Determine the (X, Y) coordinate at the center of the cell enclosing the given text.  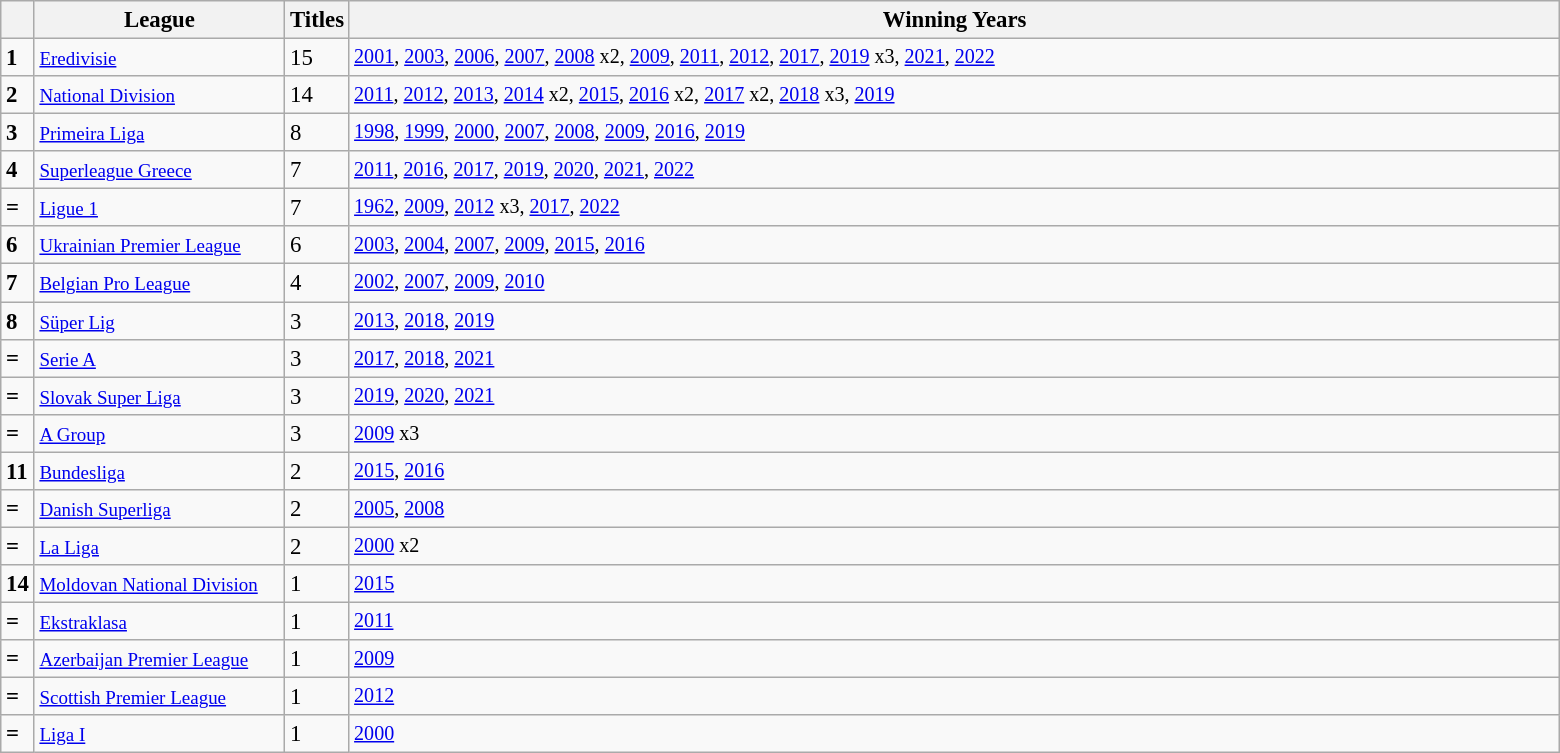
2009 (954, 659)
2012 (954, 697)
Winning Years (954, 20)
2011 (954, 621)
2017, 2018, 2021 (954, 358)
Scottish Premier League (160, 697)
League (160, 20)
Belgian Pro League (160, 283)
Moldovan National Division (160, 584)
1962, 2009, 2012 x3, 2017, 2022 (954, 208)
Ekstraklasa (160, 621)
Danish Superliga (160, 509)
Azerbaijan Premier League (160, 659)
2019, 2020, 2021 (954, 396)
Bundesliga (160, 471)
Titles (318, 20)
11 (18, 471)
2011, 2016, 2017, 2019, 2020, 2021, 2022 (954, 170)
Liga I (160, 734)
15 (318, 58)
2000 (954, 734)
2015, 2016 (954, 471)
Süper Lig (160, 321)
La Liga (160, 546)
National Division (160, 95)
Superleague Greece (160, 170)
2015 (954, 584)
A Group (160, 433)
2002, 2007, 2009, 2010 (954, 283)
2005, 2008 (954, 509)
Primeira Liga (160, 133)
2000 x2 (954, 546)
2011, 2012, 2013, 2014 x2, 2015, 2016 x2, 2017 x2, 2018 x3, 2019 (954, 95)
Slovak Super Liga (160, 396)
Ligue 1 (160, 208)
Ukrainian Premier League (160, 245)
2013, 2018, 2019 (954, 321)
Eredivisie (160, 58)
2009 x3 (954, 433)
2003, 2004, 2007, 2009, 2015, 2016 (954, 245)
1998, 1999, 2000, 2007, 2008, 2009, 2016, 2019 (954, 133)
Serie A (160, 358)
2001, 2003, 2006, 2007, 2008 x2, 2009, 2011, 2012, 2017, 2019 x3, 2021, 2022 (954, 58)
